Return the [x, y] coordinate for the center point of the cell that contains the specified text.  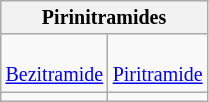
Piritramide [158, 64]
Pirinitramides [104, 18]
Bezitramide [54, 64]
